Determine the (x, y) coordinate at the center of the cell enclosing the given text.  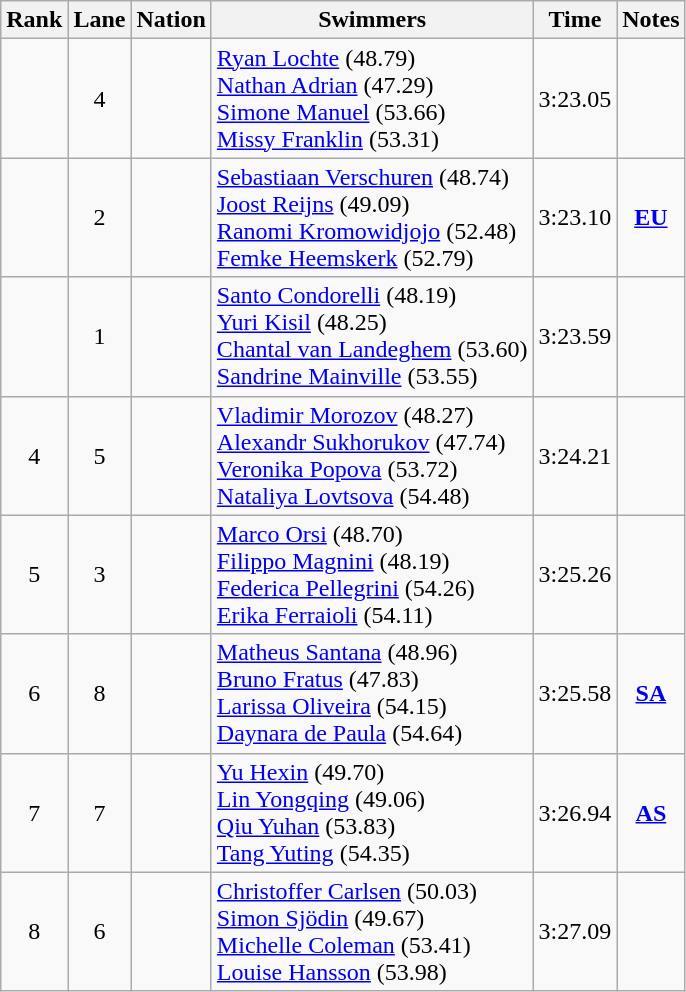
3:23.10 (575, 218)
SA (651, 694)
Ryan Lochte (48.79)Nathan Adrian (47.29)Simone Manuel (53.66)Missy Franklin (53.31) (372, 98)
3:26.94 (575, 812)
Rank (34, 20)
Swimmers (372, 20)
3:24.21 (575, 456)
Vladimir Morozov (48.27)Alexandr Sukhorukov (47.74)Veronika Popova (53.72)Nataliya Lovtsova (54.48) (372, 456)
3:25.58 (575, 694)
EU (651, 218)
AS (651, 812)
Time (575, 20)
3:23.59 (575, 336)
2 (100, 218)
3:25.26 (575, 574)
3:27.09 (575, 932)
3 (100, 574)
Matheus Santana (48.96)Bruno Fratus (47.83)Larissa Oliveira (54.15)Daynara de Paula (54.64) (372, 694)
1 (100, 336)
Santo Condorelli (48.19)Yuri Kisil (48.25)Chantal van Landeghem (53.60)Sandrine Mainville (53.55) (372, 336)
3:23.05 (575, 98)
Lane (100, 20)
Marco Orsi (48.70)Filippo Magnini (48.19)Federica Pellegrini (54.26)Erika Ferraioli (54.11) (372, 574)
Sebastiaan Verschuren (48.74)Joost Reijns (49.09)Ranomi Kromowidjojo (52.48)Femke Heemskerk (52.79) (372, 218)
Nation (171, 20)
Notes (651, 20)
Yu Hexin (49.70)Lin Yongqing (49.06)Qiu Yuhan (53.83)Tang Yuting (54.35) (372, 812)
Christoffer Carlsen (50.03)Simon Sjödin (49.67)Michelle Coleman (53.41)Louise Hansson (53.98) (372, 932)
